Pinpoint the cell where the given text exists, returning its (X, Y) midpoint coordinate. 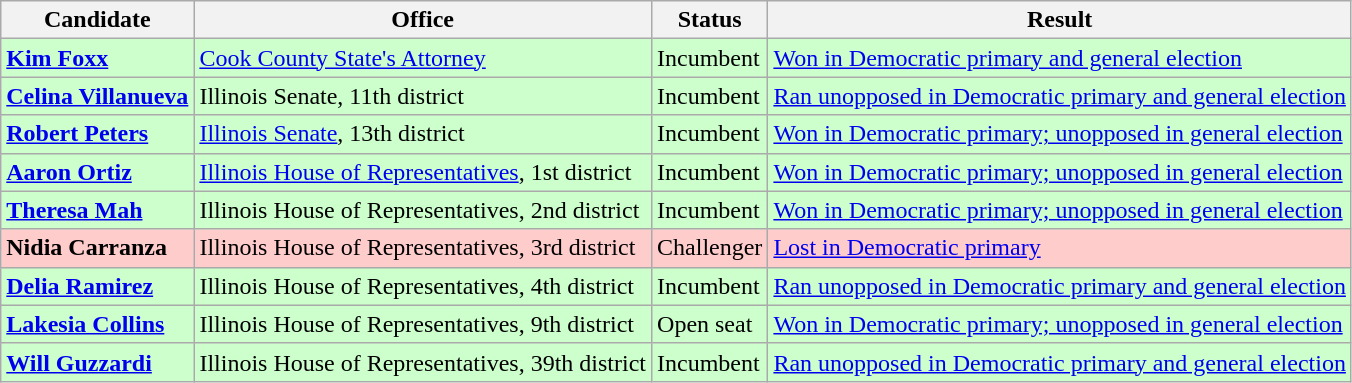
Illinois House of Representatives, 1st district (423, 172)
Lakesia Collins (98, 324)
Illinois House of Representatives, 2nd district (423, 210)
Celina Villanueva (98, 96)
Robert Peters (98, 134)
Cook County State's Attorney (423, 58)
Illinois House of Representatives, 9th district (423, 324)
Theresa Mah (98, 210)
Illinois Senate, 11th district (423, 96)
Lost in Democratic primary (1060, 248)
Result (1060, 20)
Illinois House of Representatives, 39th district (423, 362)
Illinois Senate, 13th district (423, 134)
Illinois House of Representatives, 4th district (423, 286)
Won in Democratic primary and general election (1060, 58)
Candidate (98, 20)
Aaron Ortiz (98, 172)
Status (710, 20)
Will Guzzardi (98, 362)
Delia Ramirez (98, 286)
Illinois House of Representatives, 3rd district (423, 248)
Challenger (710, 248)
Nidia Carranza (98, 248)
Open seat (710, 324)
Kim Foxx (98, 58)
Office (423, 20)
